Identify which cell holds the provided text, then report its [x, y] central coordinate. 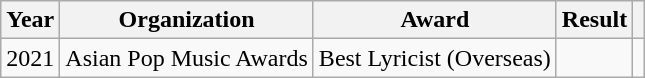
Asian Pop Music Awards [187, 58]
2021 [30, 58]
Organization [187, 20]
Year [30, 20]
Result [594, 20]
Best Lyricist (Overseas) [434, 58]
Award [434, 20]
